Output the (X, Y) coordinate of the center of the cell containing the given text.  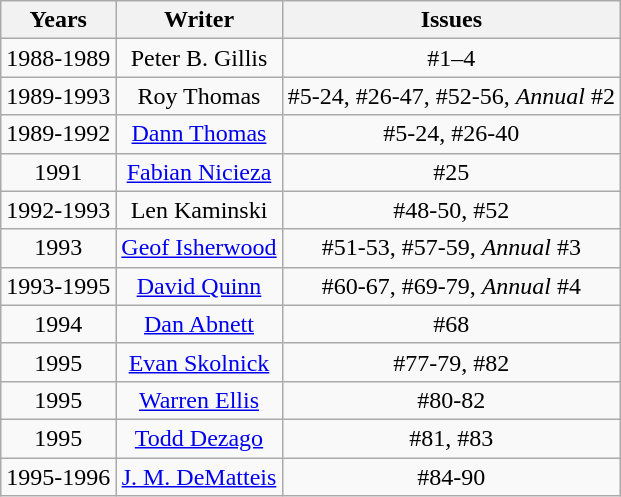
#5-24, #26-47, #52-56, Annual #2 (451, 96)
Years (58, 20)
#81, #83 (451, 438)
Dann Thomas (199, 134)
#25 (451, 172)
Warren Ellis (199, 400)
1994 (58, 324)
1989-1992 (58, 134)
#1–4 (451, 58)
#80-82 (451, 400)
1992-1993 (58, 210)
Evan Skolnick (199, 362)
Writer (199, 20)
1993 (58, 248)
#5-24, #26-40 (451, 134)
J. M. DeMatteis (199, 477)
David Quinn (199, 286)
Issues (451, 20)
Peter B. Gillis (199, 58)
Roy Thomas (199, 96)
#51-53, #57-59, Annual #3 (451, 248)
1988-1989 (58, 58)
#77-79, #82 (451, 362)
#68 (451, 324)
#60-67, #69-79, Annual #4 (451, 286)
1989-1993 (58, 96)
1991 (58, 172)
Geof Isherwood (199, 248)
Fabian Nicieza (199, 172)
Todd Dezago (199, 438)
1993-1995 (58, 286)
Dan Abnett (199, 324)
Len Kaminski (199, 210)
#48-50, #52 (451, 210)
1995-1996 (58, 477)
#84-90 (451, 477)
